Find where the given text appears and provide that cell's center as [x, y] coordinate. 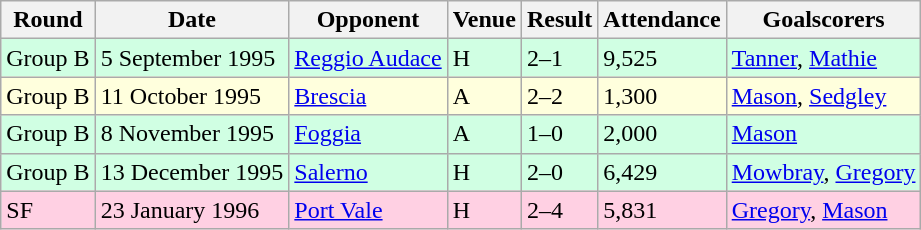
Tanner, Mathie [824, 58]
9,525 [662, 58]
Gregory, Mason [824, 210]
2–0 [559, 172]
SF [48, 210]
5,831 [662, 210]
13 December 1995 [192, 172]
6,429 [662, 172]
11 October 1995 [192, 96]
23 January 1996 [192, 210]
Brescia [368, 96]
1,300 [662, 96]
Attendance [662, 20]
2–1 [559, 58]
2–2 [559, 96]
Port Vale [368, 210]
Foggia [368, 134]
5 September 1995 [192, 58]
Goalscorers [824, 20]
1–0 [559, 134]
Result [559, 20]
Date [192, 20]
2,000 [662, 134]
Opponent [368, 20]
Mason [824, 134]
Mowbray, Gregory [824, 172]
Salerno [368, 172]
Mason, Sedgley [824, 96]
Venue [484, 20]
Round [48, 20]
2–4 [559, 210]
Reggio Audace [368, 58]
8 November 1995 [192, 134]
